Extract the [X, Y] coordinate from the center of the cell holding the provided text.  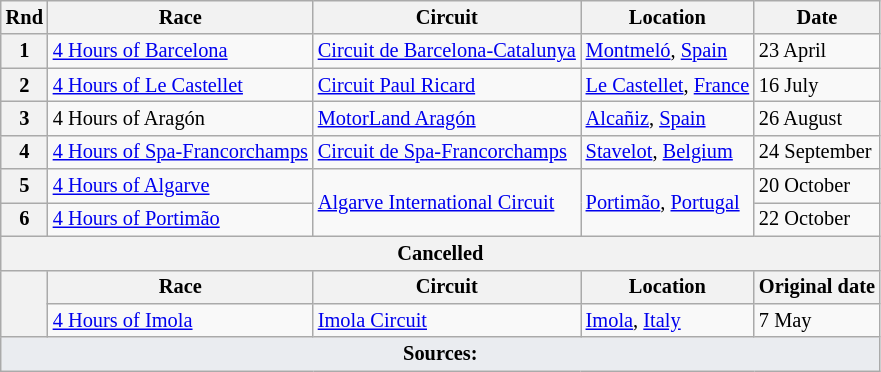
Stavelot, Belgium [668, 152]
Portimão, Portugal [668, 202]
5 [24, 186]
2 [24, 85]
Sources: [440, 354]
4 Hours of Portimão [180, 219]
Circuit de Barcelona-Catalunya [447, 51]
Algarve International Circuit [447, 202]
Circuit Paul Ricard [447, 85]
4 Hours of Aragón [180, 118]
20 October [817, 186]
23 April [817, 51]
4 Hours of Spa-Francorchamps [180, 152]
Alcañiz, Spain [668, 118]
Le Castellet, France [668, 85]
4 Hours of Imola [180, 320]
Date [817, 17]
1 [24, 51]
MotorLand Aragón [447, 118]
Montmeló, Spain [668, 51]
4 Hours of Algarve [180, 186]
Cancelled [440, 253]
3 [24, 118]
4 Hours of Le Castellet [180, 85]
4 Hours of Barcelona [180, 51]
Imola Circuit [447, 320]
24 September [817, 152]
16 July [817, 85]
Original date [817, 287]
4 [24, 152]
6 [24, 219]
Circuit de Spa-Francorchamps [447, 152]
22 October [817, 219]
7 May [817, 320]
Imola, Italy [668, 320]
Rnd [24, 17]
26 August [817, 118]
